Locate the cell with the specified text and output its [x, y] center coordinate. 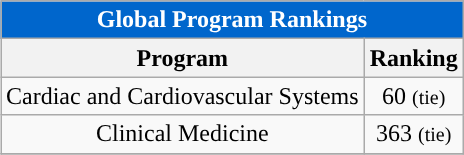
Ranking [414, 58]
Cardiac and Cardiovascular Systems [182, 96]
Clinical Medicine [182, 134]
60 (tie) [414, 96]
363 (tie) [414, 134]
Program [182, 58]
Global Program Rankings [232, 20]
